Search for the cell housing the specified text and yield its (X, Y) center coordinate. 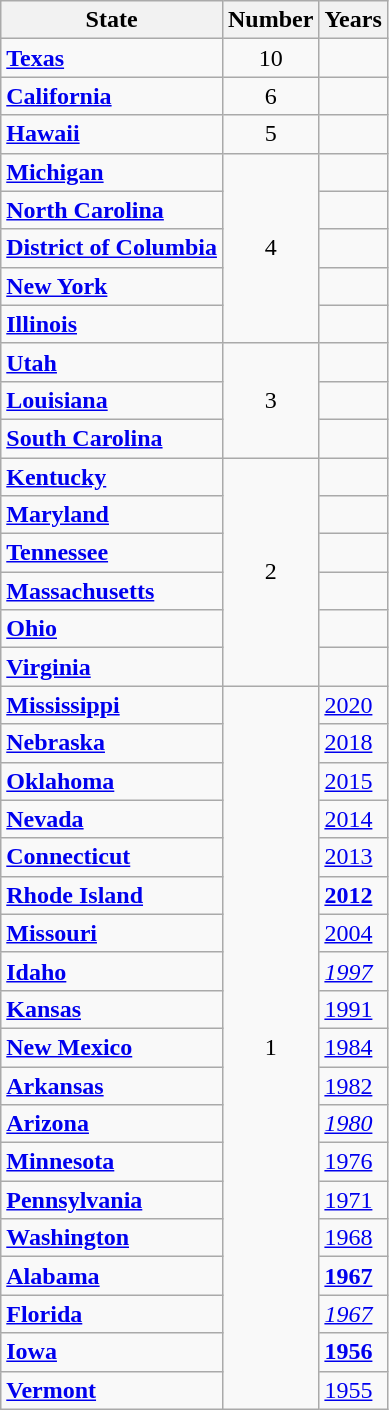
10 (270, 58)
4 (270, 248)
1991 (353, 1009)
1997 (353, 971)
2013 (353, 857)
Vermont (112, 1390)
Number (270, 20)
Mississippi (112, 705)
North Carolina (112, 210)
Alabama (112, 1276)
New York (112, 286)
Oklahoma (112, 781)
Years (353, 20)
New Mexico (112, 1047)
Pennsylvania (112, 1200)
1971 (353, 1200)
Rhode Island (112, 895)
Hawaii (112, 134)
Florida (112, 1314)
1968 (353, 1238)
Minnesota (112, 1162)
Massachusetts (112, 591)
Illinois (112, 324)
2 (270, 572)
Idaho (112, 971)
Michigan (112, 172)
Kentucky (112, 477)
2012 (353, 895)
Kansas (112, 1009)
Nebraska (112, 743)
State (112, 20)
California (112, 96)
2018 (353, 743)
Louisiana (112, 400)
1984 (353, 1047)
2015 (353, 781)
1955 (353, 1390)
Missouri (112, 933)
Washington (112, 1238)
1982 (353, 1085)
Ohio (112, 629)
2004 (353, 933)
2014 (353, 819)
Arizona (112, 1124)
1976 (353, 1162)
Utah (112, 362)
Maryland (112, 515)
Connecticut (112, 857)
South Carolina (112, 438)
1 (270, 1048)
Iowa (112, 1352)
Nevada (112, 819)
3 (270, 400)
Arkansas (112, 1085)
1956 (353, 1352)
Virginia (112, 667)
1980 (353, 1124)
6 (270, 96)
2020 (353, 705)
District of Columbia (112, 248)
Tennessee (112, 553)
5 (270, 134)
Texas (112, 58)
